Return the [X, Y] coordinate for the center point of the cell that contains the specified text.  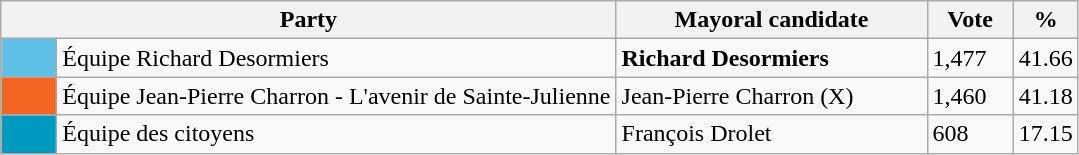
608 [970, 134]
Party [308, 20]
Jean-Pierre Charron (X) [772, 96]
Vote [970, 20]
Équipe Jean-Pierre Charron - L'avenir de Sainte-Julienne [336, 96]
41.66 [1046, 58]
Équipe des citoyens [336, 134]
% [1046, 20]
17.15 [1046, 134]
41.18 [1046, 96]
François Drolet [772, 134]
1,477 [970, 58]
Mayoral candidate [772, 20]
1,460 [970, 96]
Équipe Richard Desormiers [336, 58]
Richard Desormiers [772, 58]
